Determine the (x, y) coordinate at the center of the cell enclosing the given text.  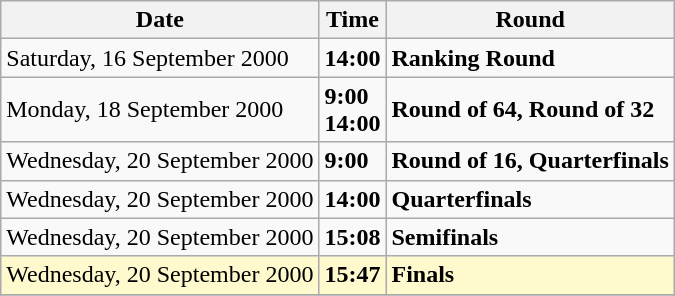
9:00 (352, 161)
15:47 (352, 275)
Round of 64, Round of 32 (530, 110)
9:0014:00 (352, 110)
Finals (530, 275)
Date (160, 20)
Round of 16, Quarterfinals (530, 161)
Saturday, 16 September 2000 (160, 58)
Ranking Round (530, 58)
Semifinals (530, 237)
15:08 (352, 237)
Quarterfinals (530, 199)
Time (352, 20)
Round (530, 20)
Monday, 18 September 2000 (160, 110)
